Return (x, y) of the center of cell containing provided text 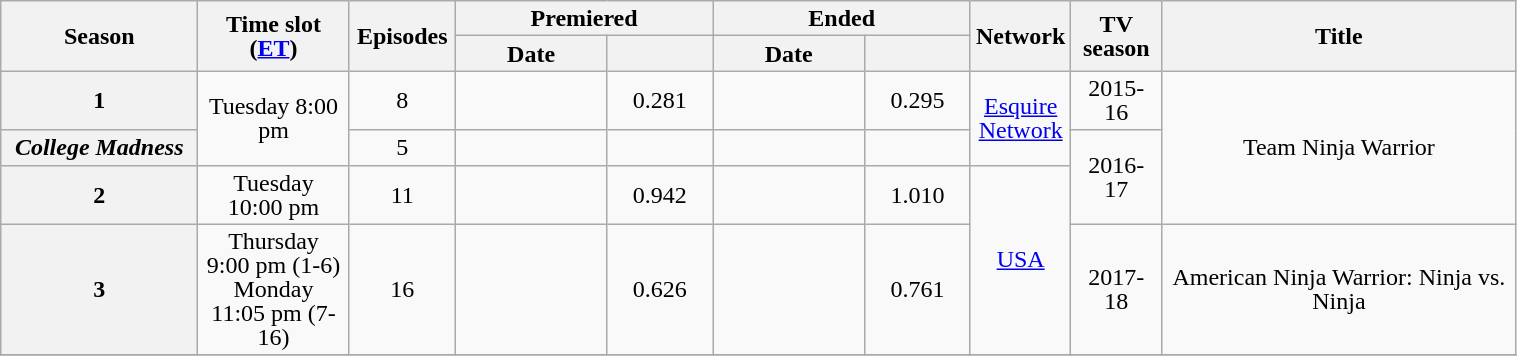
Title (1339, 36)
Season (100, 36)
2016-17 (1116, 177)
1 (100, 100)
Team Ninja Warrior (1339, 148)
Tuesday 8:00 pm (274, 118)
Network (1020, 36)
College Madness (100, 148)
Thursday 9:00 pm (1-6)Monday 11:05 pm (7-16) (274, 290)
2017-18 (1116, 290)
2 (100, 194)
Episodes (402, 36)
0.942 (660, 194)
2015-16 (1116, 100)
16 (402, 290)
American Ninja Warrior: Ninja vs. Ninja (1339, 290)
0.761 (917, 290)
8 (402, 100)
Esquire Network (1020, 118)
0.626 (660, 290)
Premiered (584, 18)
Tuesday 10:00 pm (274, 194)
5 (402, 148)
0.281 (660, 100)
TV season (1116, 36)
1.010 (917, 194)
Time slot (ET) (274, 36)
11 (402, 194)
3 (100, 290)
Ended (842, 18)
0.295 (917, 100)
USA (1020, 260)
